Find where the given text appears and provide that cell's center as [X, Y] coordinate. 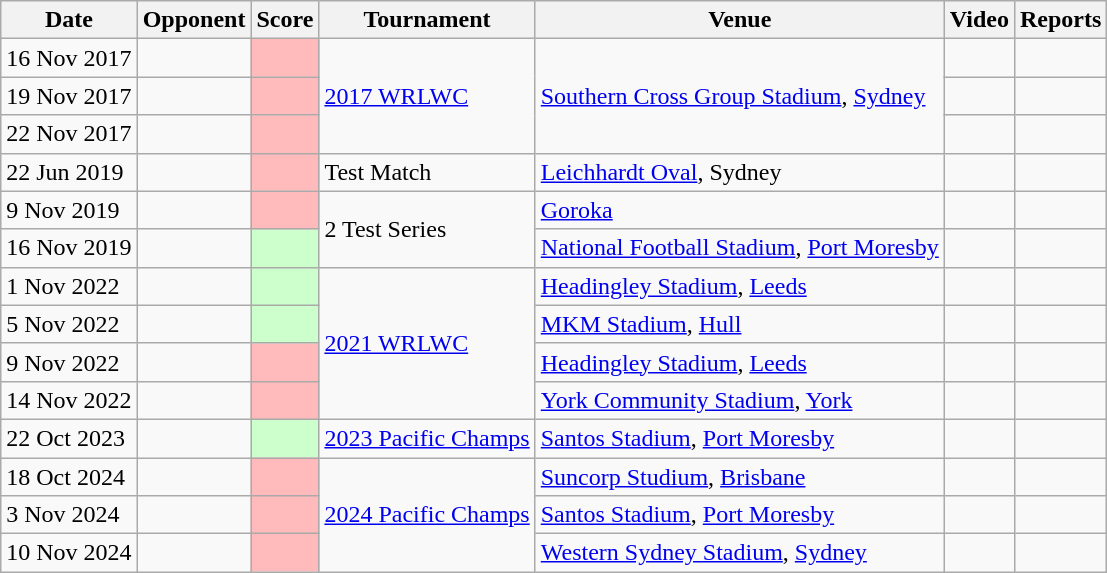
22 Oct 2023 [69, 438]
Date [69, 20]
2024 Pacific Champs [427, 515]
22 Nov 2017 [69, 134]
Video [979, 20]
MKM Stadium, Hull [740, 324]
Test Match [427, 172]
19 Nov 2017 [69, 96]
16 Nov 2017 [69, 58]
5 Nov 2022 [69, 324]
Score [285, 20]
2021 WRLWC [427, 343]
14 Nov 2022 [69, 400]
9 Nov 2019 [69, 210]
Western Sydney Stadium, Sydney [740, 553]
9 Nov 2022 [69, 362]
Opponent [194, 20]
Southern Cross Group Stadium, Sydney [740, 96]
2 Test Series [427, 229]
Suncorp Studium, Brisbane [740, 477]
York Community Stadium, York [740, 400]
22 Jun 2019 [69, 172]
2023 Pacific Champs [427, 438]
2017 WRLWC [427, 96]
Leichhardt Oval, Sydney [740, 172]
10 Nov 2024 [69, 553]
1 Nov 2022 [69, 286]
3 Nov 2024 [69, 515]
National Football Stadium, Port Moresby [740, 248]
Tournament [427, 20]
16 Nov 2019 [69, 248]
Venue [740, 20]
Reports [1060, 20]
18 Oct 2024 [69, 477]
Goroka [740, 210]
